Pinpoint the cell where the given text exists, returning its (X, Y) midpoint coordinate. 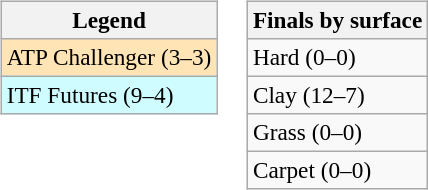
Finals by surface (337, 20)
ATP Challenger (3–3) (108, 57)
Legend (108, 20)
ITF Futures (9–4) (108, 95)
Hard (0–0) (337, 57)
Grass (0–0) (337, 133)
Clay (12–7) (337, 95)
Carpet (0–0) (337, 171)
